Find where the given text appears and provide that cell's center as [x, y] coordinate. 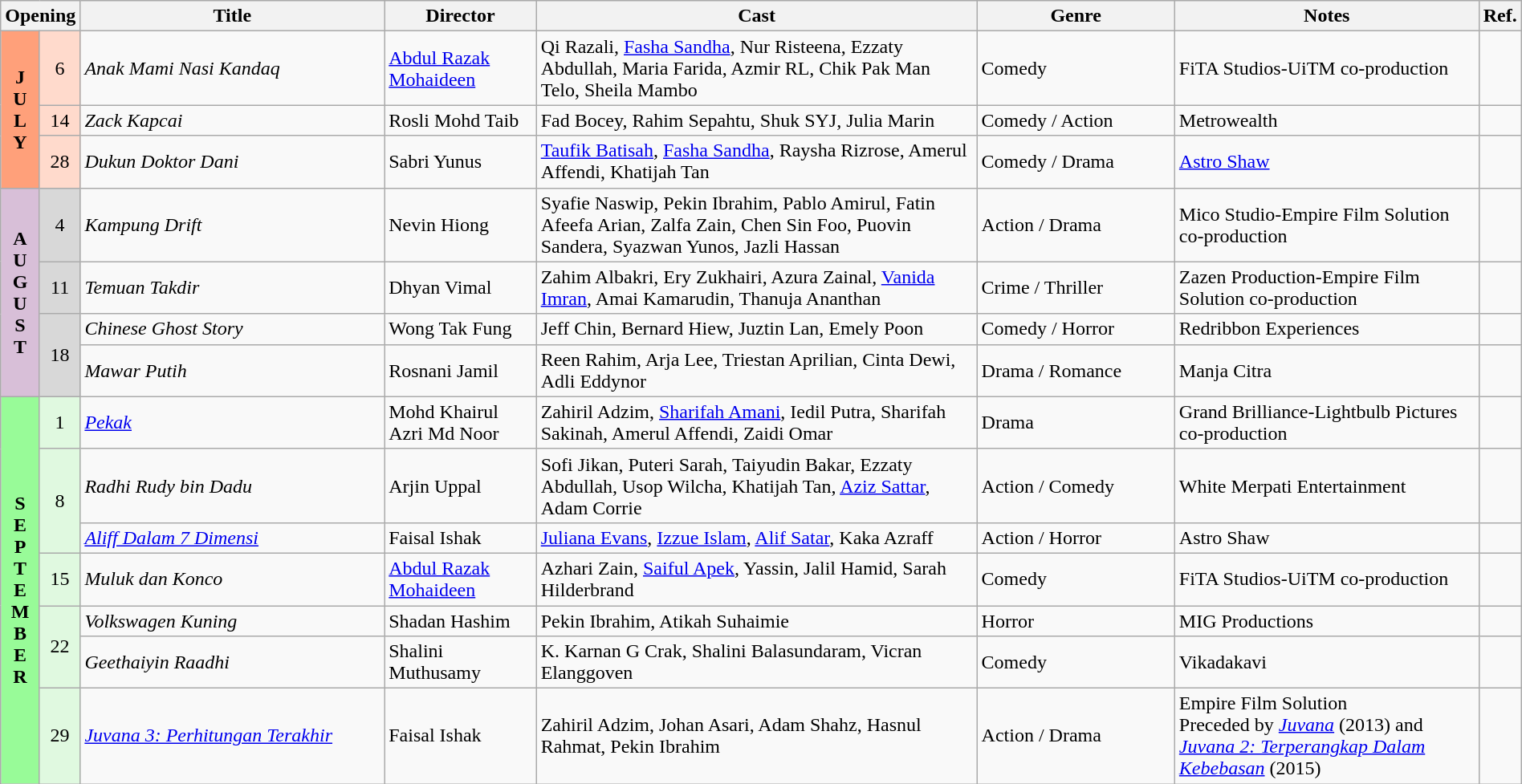
Director [461, 16]
Comedy / Drama [1076, 162]
Fad Bocey, Rahim Sepahtu, Shuk SYJ, Julia Marin [756, 120]
Manja Citra [1326, 371]
Drama [1076, 422]
Crime / Thriller [1076, 287]
14 [59, 120]
Taufik Batisah, Fasha Sandha, Raysha Rizrose, Amerul Affendi, Khatijah Tan [756, 162]
Zahim Albakri, Ery Zukhairi, Azura Zainal, Vanida Imran, Amai Kamarudin, Thanuja Ananthan [756, 287]
MIG Productions [1326, 620]
18 [59, 355]
Cast [756, 16]
Chinese Ghost Story [233, 329]
Juvana 3: Perhitungan Terakhir [233, 737]
JULY [21, 109]
Rosnani Jamil [461, 371]
Wong Tak Fung [461, 329]
Empire Film SolutionPreceded by Juvana (2013) and Juvana 2: Terperangkap Dalam Kebebasan (2015) [1326, 737]
K. Karnan G Crak, Shalini Balasundaram, Vicran Elanggoven [756, 663]
Muluk dan Konco [233, 579]
Zahiril Adzim, Sharifah Amani, Iedil Putra, Sharifah Sakinah, Amerul Affendi, Zaidi Omar [756, 422]
Pekin Ibrahim, Atikah Suhaimie [756, 620]
Mohd Khairul Azri Md Noor [461, 422]
Reen Rahim, Arja Lee, Triestan Aprilian, Cinta Dewi, Adli Eddynor [756, 371]
Zack Kapcai [233, 120]
Kampung Drift [233, 225]
Opening [40, 16]
Nevin Hiong [461, 225]
Qi Razali, Fasha Sandha, Nur Risteena, Ezzaty Abdullah, Maria Farida, Azmir RL, Chik Pak Man Telo, Sheila Mambo [756, 68]
Dhyan Vimal [461, 287]
Sabri Yunus [461, 162]
Azhari Zain, Saiful Apek, Yassin, Jalil Hamid, Sarah Hilderbrand [756, 579]
29 [59, 737]
Grand Brilliance-Lightbulb Pictures co-production [1326, 422]
Geethaiyin Raadhi [233, 663]
Mico Studio-Empire Film Solution co-production [1326, 225]
Radhi Rudy bin Dadu [233, 485]
Arjin Uppal [461, 485]
Zazen Production-Empire Film Solution co-production [1326, 287]
22 [59, 647]
Shalini Muthusamy [461, 663]
Dukun Doktor Dani [233, 162]
Mawar Putih [233, 371]
Action / Comedy [1076, 485]
Syafie Naswip, Pekin Ibrahim, Pablo Amirul, Fatin Afeefa Arian, Zalfa Zain, Chen Sin Foo, Puovin Sandera, Syazwan Yunos, Jazli Hassan [756, 225]
SEPTEMBER [21, 590]
Aliff Dalam 7 Dimensi [233, 538]
Juliana Evans, Izzue Islam, Alif Satar, Kaka Azraff [756, 538]
Drama / Romance [1076, 371]
Jeff Chin, Bernard Hiew, Juztin Lan, Emely Poon [756, 329]
Horror [1076, 620]
Rosli Mohd Taib [461, 120]
Action / Horror [1076, 538]
1 [59, 422]
15 [59, 579]
Sofi Jikan, Puteri Sarah, Taiyudin Bakar, Ezzaty Abdullah, Usop Wilcha, Khatijah Tan, Aziz Sattar, Adam Corrie [756, 485]
Pekak [233, 422]
Temuan Takdir [233, 287]
Comedy / Action [1076, 120]
Volkswagen Kuning [233, 620]
6 [59, 68]
4 [59, 225]
Vikadakavi [1326, 663]
Metrowealth [1326, 120]
Ref. [1500, 16]
Title [233, 16]
Anak Mami Nasi Kandaq [233, 68]
AUGUST [21, 292]
Zahiril Adzim, Johan Asari, Adam Shahz, Hasnul Rahmat, Pekin Ibrahim [756, 737]
8 [59, 501]
11 [59, 287]
Redribbon Experiences [1326, 329]
Notes [1326, 16]
Comedy / Horror [1076, 329]
28 [59, 162]
Genre [1076, 16]
Shadan Hashim [461, 620]
White Merpati Entertainment [1326, 485]
